Detect which cell encompasses the target text, then output its [x, y] center coordinate. 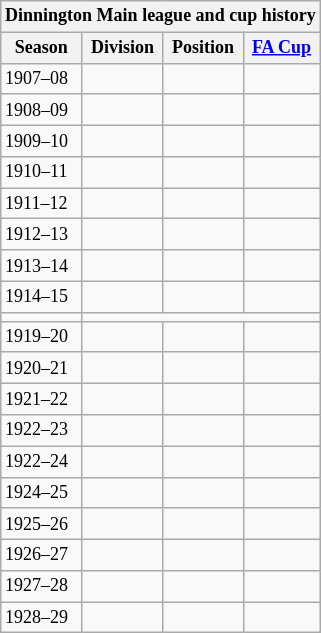
1925–26 [42, 524]
Division [122, 48]
1927–28 [42, 586]
1912–13 [42, 234]
1910–11 [42, 172]
1922–23 [42, 430]
Position [203, 48]
1907–08 [42, 78]
1908–09 [42, 110]
1920–21 [42, 368]
1924–25 [42, 492]
1909–10 [42, 140]
FA Cup [282, 48]
Season [42, 48]
1911–12 [42, 204]
1922–24 [42, 462]
1913–14 [42, 266]
Dinnington Main league and cup history [160, 16]
1926–27 [42, 554]
1921–22 [42, 398]
1919–20 [42, 336]
1928–29 [42, 618]
1914–15 [42, 296]
